Return (X, Y) of the center of cell containing provided text 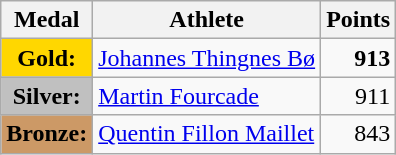
911 (358, 96)
Martin Fourcade (207, 96)
Gold: (47, 58)
Silver: (47, 96)
Johannes Thingnes Bø (207, 58)
Athlete (207, 20)
913 (358, 58)
Medal (47, 20)
Points (358, 20)
843 (358, 134)
Bronze: (47, 134)
Quentin Fillon Maillet (207, 134)
